Return [X, Y] of the center of cell containing provided text 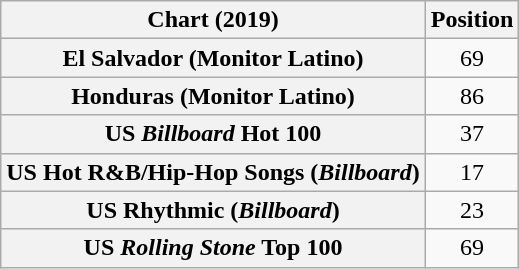
US Hot R&B/Hip-Hop Songs (Billboard) [213, 172]
17 [472, 172]
Honduras (Monitor Latino) [213, 96]
Position [472, 20]
23 [472, 210]
El Salvador (Monitor Latino) [213, 58]
37 [472, 134]
US Rolling Stone Top 100 [213, 248]
86 [472, 96]
US Billboard Hot 100 [213, 134]
US Rhythmic (Billboard) [213, 210]
Chart (2019) [213, 20]
